Pinpoint the cell where the given text exists, returning its [x, y] midpoint coordinate. 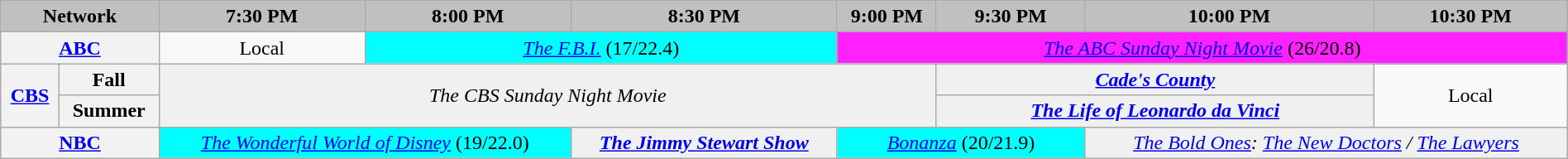
NBC [79, 142]
8:00 PM [468, 17]
10:30 PM [1470, 17]
The CBS Sunday Night Movie [547, 95]
The ABC Sunday Night Movie (26/20.8) [1202, 48]
9:00 PM [887, 17]
7:30 PM [261, 17]
8:30 PM [704, 17]
Cade's County [1154, 79]
10:00 PM [1229, 17]
The F.B.I. (17/22.4) [600, 48]
9:30 PM [1011, 17]
Bonanza (20/21.9) [961, 142]
The Life of Leonardo da Vinci [1154, 111]
CBS [30, 95]
The Wonderful World of Disney (19/22.0) [365, 142]
ABC [79, 48]
Fall [109, 79]
Network [79, 17]
The Jimmy Stewart Show [704, 142]
The Bold Ones: The New Doctors / The Lawyers [1327, 142]
Summer [109, 111]
